Identify which cell holds the provided text, then report its (X, Y) central coordinate. 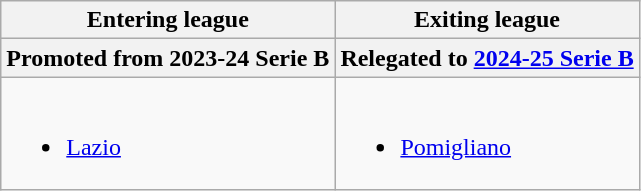
Promoted from 2023-24 Serie B (168, 58)
Exiting league (487, 20)
Lazio (168, 134)
Pomigliano (487, 134)
Relegated to 2024-25 Serie B (487, 58)
Entering league (168, 20)
